Identify which cell holds the provided text, then report its (X, Y) central coordinate. 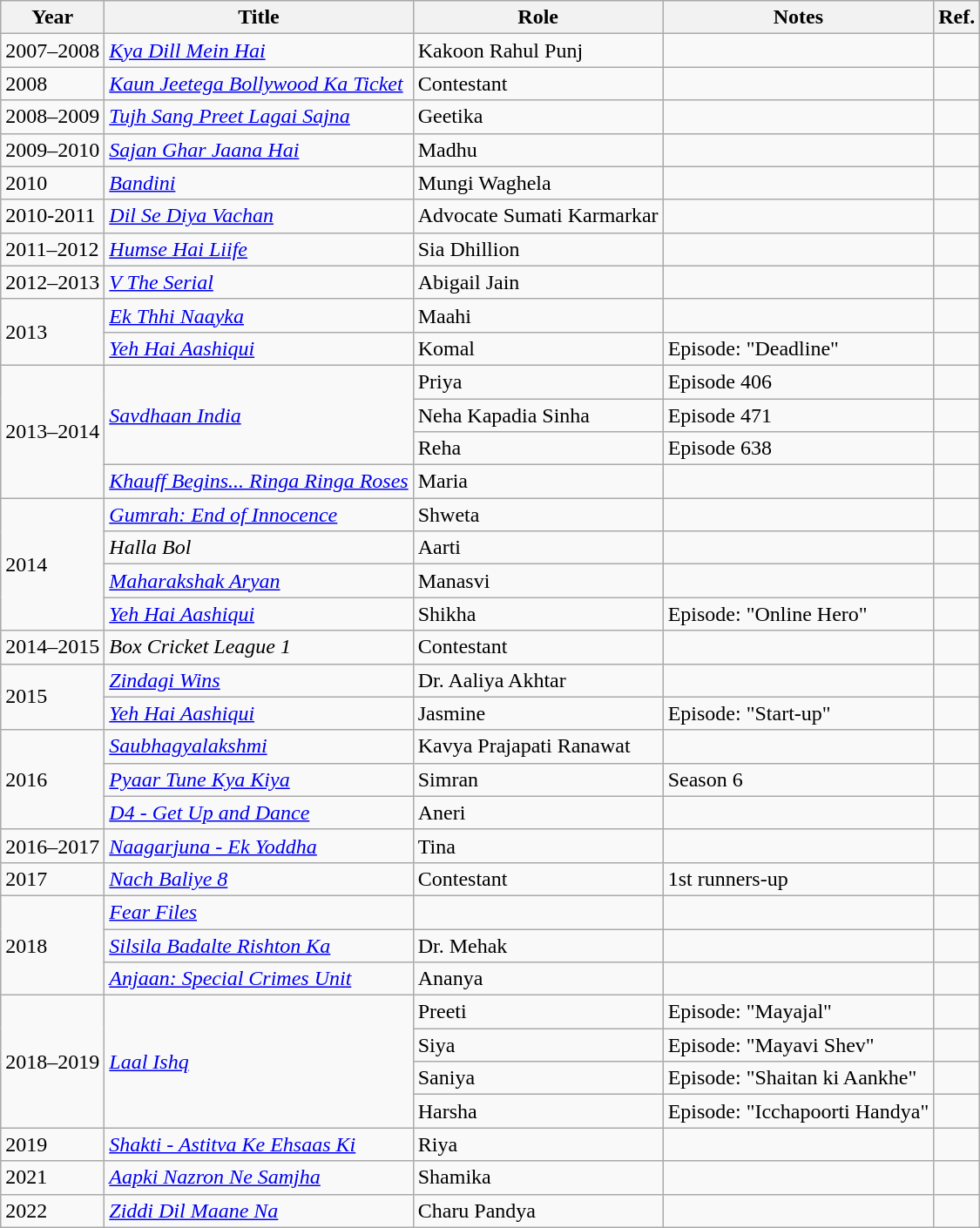
Episode 406 (798, 381)
Maharakshak Aryan (259, 581)
Title (259, 17)
Episode: "Start-up" (798, 713)
Sia Dhillion (538, 249)
2012–2013 (52, 282)
Aneri (538, 813)
2009–2010 (52, 150)
Riya (538, 1144)
Manasvi (538, 581)
Dr. Mehak (538, 945)
Jasmine (538, 713)
Ref. (956, 17)
Siya (538, 1045)
2010 (52, 183)
V The Serial (259, 282)
Charu Pandya (538, 1211)
Abigail Jain (538, 282)
Episode: "Mayavi Shev" (798, 1045)
2021 (52, 1177)
Simran (538, 779)
Episode 638 (798, 449)
Khauff Begins... Ringa Ringa Roses (259, 482)
Kaun Jeetega Bollywood Ka Ticket (259, 84)
Shamika (538, 1177)
Episode: "Icchapoorti Handya" (798, 1111)
Anjaan: Special Crimes Unit (259, 979)
2008–2009 (52, 117)
Year (52, 17)
Shakti - Astitva Ke Ehsaas Ki (259, 1144)
Box Cricket League 1 (259, 647)
2013 (52, 332)
Geetika (538, 117)
2010-2011 (52, 216)
2018–2019 (52, 1062)
2014–2015 (52, 647)
Gumrah: End of Innocence (259, 515)
Shweta (538, 515)
Season 6 (798, 779)
2022 (52, 1211)
Episode: "Deadline" (798, 348)
Maria (538, 482)
Dil Se Diya Vachan (259, 216)
Komal (538, 348)
Maahi (538, 315)
Kakoon Rahul Punj (538, 51)
Episode: "Mayajal" (798, 1012)
Tujh Sang Preet Lagai Sajna (259, 117)
Silsila Badalte Rishton Ka (259, 945)
Halla Bol (259, 548)
2016–2017 (52, 846)
Pyaar Tune Kya Kiya (259, 779)
Preeti (538, 1012)
Kavya Prajapati Ranawat (538, 746)
Priya (538, 381)
Advocate Sumati Karmarkar (538, 216)
2019 (52, 1144)
Savdhaan India (259, 415)
Ananya (538, 979)
D4 - Get Up and Dance (259, 813)
2016 (52, 779)
2007–2008 (52, 51)
2017 (52, 879)
2011–2012 (52, 249)
Nach Baliye 8 (259, 879)
2008 (52, 84)
2018 (52, 945)
Aarti (538, 548)
Episode: "Online Hero" (798, 614)
2013–2014 (52, 431)
Role (538, 17)
Ek Thhi Naayka (259, 315)
Naagarjuna - Ek Yoddha (259, 846)
Notes (798, 17)
Saubhagyalakshmi (259, 746)
Sajan Ghar Jaana Hai (259, 150)
2014 (52, 564)
1st runners-up (798, 879)
Tina (538, 846)
Reha (538, 449)
Humse Hai Liife (259, 249)
Neha Kapadia Sinha (538, 415)
Episode: "Shaitan ki Aankhe" (798, 1078)
Aapki Nazron Ne Samjha (259, 1177)
2015 (52, 697)
Laal Ishq (259, 1062)
Fear Files (259, 912)
Bandini (259, 183)
Madhu (538, 150)
Episode 471 (798, 415)
Saniya (538, 1078)
Zindagi Wins (259, 680)
Ziddi Dil Maane Na (259, 1211)
Harsha (538, 1111)
Mungi Waghela (538, 183)
Dr. Aaliya Akhtar (538, 680)
Kya Dill Mein Hai (259, 51)
Shikha (538, 614)
